From the cell containing the given text, extract its center point as (x, y) coordinate. 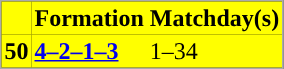
Matchday(s) (214, 18)
4–2–1–3 (90, 50)
50 (17, 50)
Formation (90, 18)
1–34 (214, 50)
